Find where the given text appears and provide that cell's center as [X, Y] coordinate. 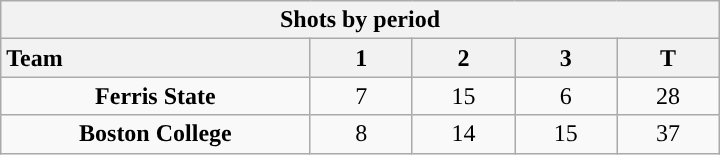
Ferris State [156, 96]
14 [463, 134]
Shots by period [360, 20]
Team [156, 58]
6 [566, 96]
1 [361, 58]
T [668, 58]
37 [668, 134]
3 [566, 58]
2 [463, 58]
28 [668, 96]
Boston College [156, 134]
7 [361, 96]
8 [361, 134]
